Identify which cell holds the provided text, then report its [x, y] central coordinate. 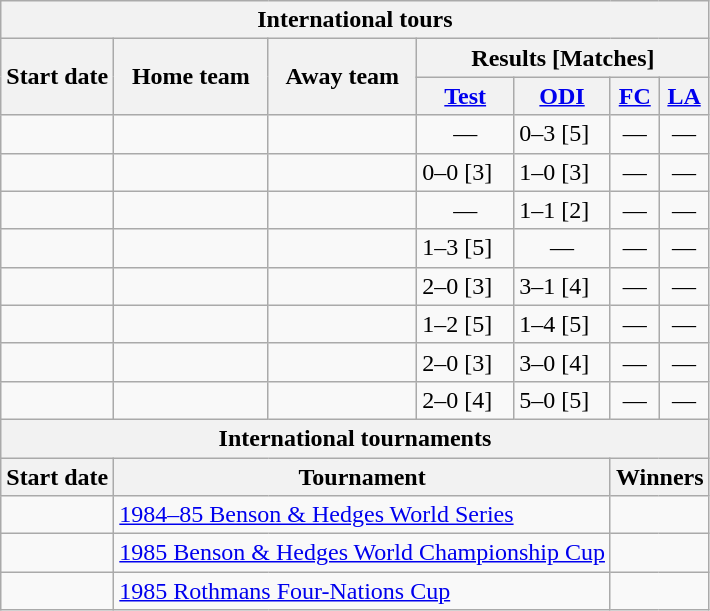
1985 Rothmans Four-Nations Cup [362, 591]
1985 Benson & Hedges World Championship Cup [362, 553]
2–0 [4] [466, 400]
1–2 [5] [466, 324]
3–0 [4] [562, 362]
1–3 [5] [466, 248]
Results [Matches] [563, 58]
Winners [660, 477]
LA [684, 96]
Test [466, 96]
1984–85 Benson & Hedges World Series [362, 515]
0–0 [3] [466, 172]
Away team [342, 77]
Home team [191, 77]
International tours [355, 20]
5–0 [5] [562, 400]
0–3 [5] [562, 134]
1–1 [2] [562, 210]
3–1 [4] [562, 286]
1–4 [5] [562, 324]
ODI [562, 96]
Tournament [362, 477]
1–0 [3] [562, 172]
FC [634, 96]
International tournaments [355, 438]
